Locate the cell with the specified text and output its (x, y) center coordinate. 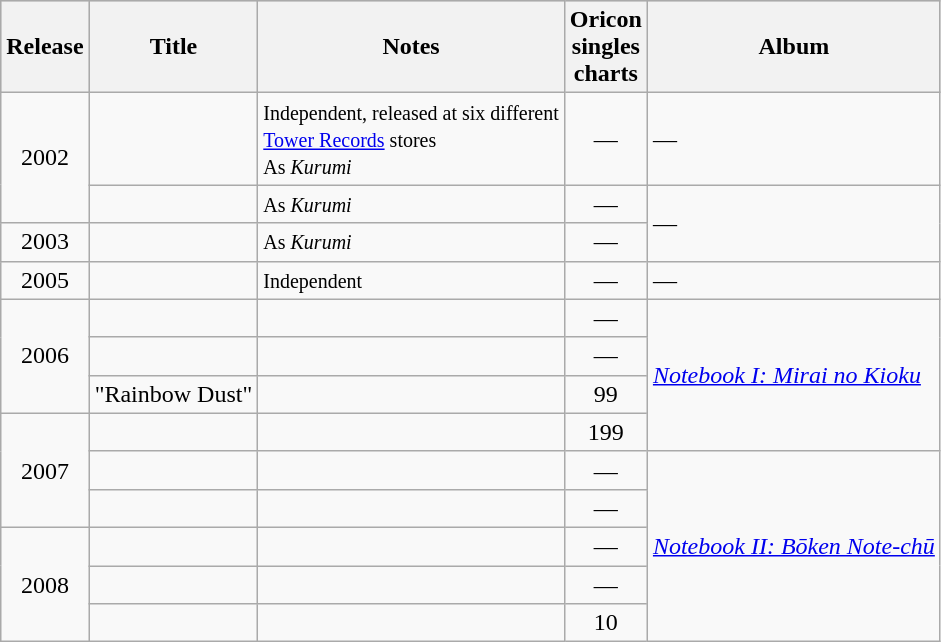
Notes (412, 47)
99 (606, 394)
2006 (45, 356)
2008 (45, 584)
Oriconsinglescharts (606, 47)
2007 (45, 470)
Independent, released at six differentTower Records stores As Kurumi (412, 139)
10 (606, 623)
"Rainbow Dust" (174, 394)
Title (174, 47)
199 (606, 432)
2003 (45, 242)
Album (794, 47)
2002 (45, 158)
2005 (45, 280)
Notebook II: Bōken Note-chū (794, 546)
Independent (412, 280)
Notebook I: Mirai no Kioku (794, 375)
Release (45, 47)
